Provide the [X, Y] coordinate of the cell's center where the given text is located.  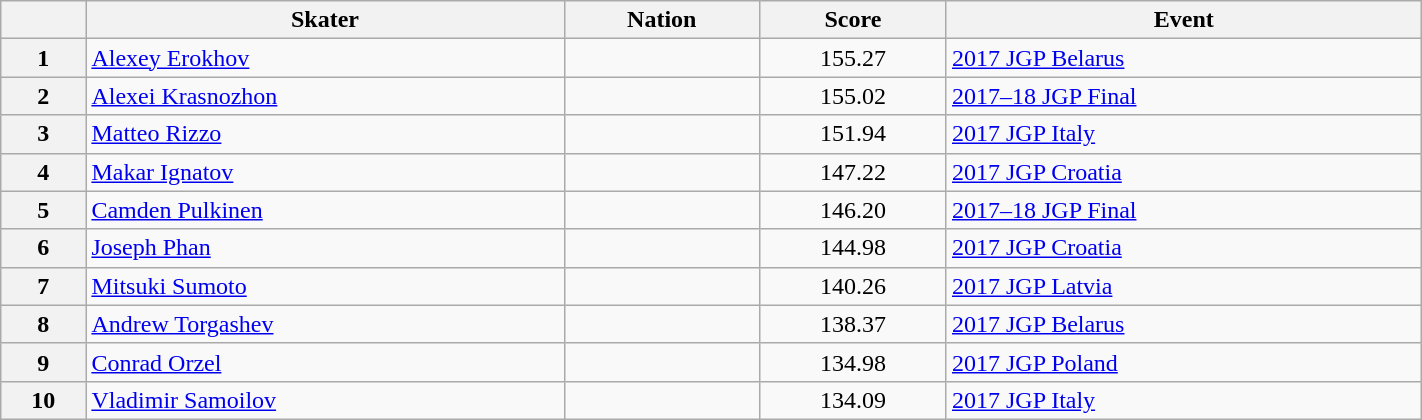
4 [44, 172]
1 [44, 58]
Vladimir Samoilov [325, 400]
Andrew Torgashev [325, 324]
155.27 [852, 58]
Alexei Krasnozhon [325, 96]
Matteo Rizzo [325, 134]
2 [44, 96]
10 [44, 400]
7 [44, 286]
Score [852, 20]
144.98 [852, 248]
Nation [662, 20]
140.26 [852, 286]
3 [44, 134]
147.22 [852, 172]
Mitsuki Sumoto [325, 286]
146.20 [852, 210]
9 [44, 362]
6 [44, 248]
138.37 [852, 324]
134.98 [852, 362]
2017 JGP Poland [1184, 362]
Joseph Phan [325, 248]
151.94 [852, 134]
Alexey Erokhov [325, 58]
8 [44, 324]
134.09 [852, 400]
2017 JGP Latvia [1184, 286]
Camden Pulkinen [325, 210]
Makar Ignatov [325, 172]
5 [44, 210]
Skater [325, 20]
155.02 [852, 96]
Conrad Orzel [325, 362]
Event [1184, 20]
